From the cell containing the given text, extract its center point as [x, y] coordinate. 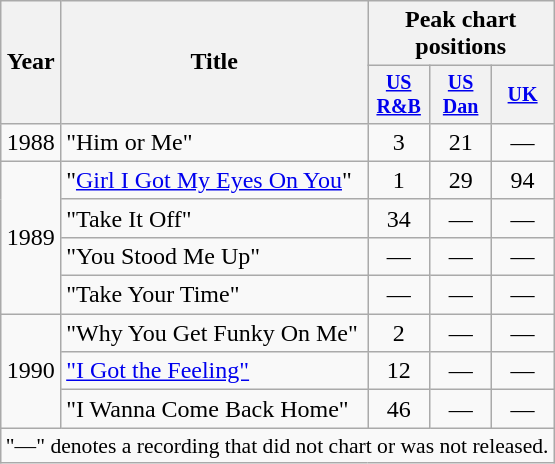
3 [399, 142]
46 [399, 409]
"You Stood Me Up" [214, 256]
29 [461, 180]
21 [461, 142]
1988 [31, 142]
"—" denotes a recording that did not chart or was not released. [278, 446]
"I Got the Feeling" [214, 371]
2 [399, 333]
"I Wanna Come Back Home" [214, 409]
USR&B [399, 94]
"Girl I Got My Eyes On You" [214, 180]
"Take Your Time" [214, 295]
"Take It Off" [214, 218]
94 [523, 180]
Title [214, 62]
"Why You Get Funky On Me" [214, 333]
34 [399, 218]
Year [31, 62]
1 [399, 180]
UK [523, 94]
"Him or Me" [214, 142]
USDan [461, 94]
1989 [31, 237]
1990 [31, 371]
12 [399, 371]
Peak chart positions [461, 34]
